Capture the cell that displays the provided text and extract its [x, y] central coordinate. 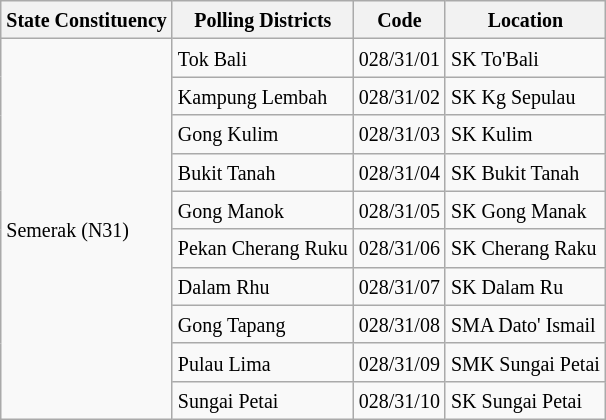
Tok Bali [262, 58]
Bukit Tanah [262, 172]
Polling Districts [262, 20]
SK Dalam Ru [525, 286]
028/31/05 [399, 210]
SK Bukit Tanah [525, 172]
028/31/03 [399, 134]
028/31/06 [399, 248]
Semerak (N31) [87, 230]
SMK Sungai Petai [525, 362]
028/31/07 [399, 286]
Gong Kulim [262, 134]
Sungai Petai [262, 400]
SK Sungai Petai [525, 400]
Kampung Lembah [262, 96]
SK To'Bali [525, 58]
Gong Tapang [262, 324]
028/31/08 [399, 324]
State Constituency [87, 20]
Pekan Cherang Ruku [262, 248]
028/31/01 [399, 58]
028/31/02 [399, 96]
028/31/04 [399, 172]
SK Gong Manak [525, 210]
SK Kulim [525, 134]
Gong Manok [262, 210]
SMA Dato' Ismail [525, 324]
Code [399, 20]
Pulau Lima [262, 362]
028/31/09 [399, 362]
Dalam Rhu [262, 286]
SK Kg Sepulau [525, 96]
SK Cherang Raku [525, 248]
Location [525, 20]
028/31/10 [399, 400]
